Detect which cell encompasses the target text, then output its (X, Y) center coordinate. 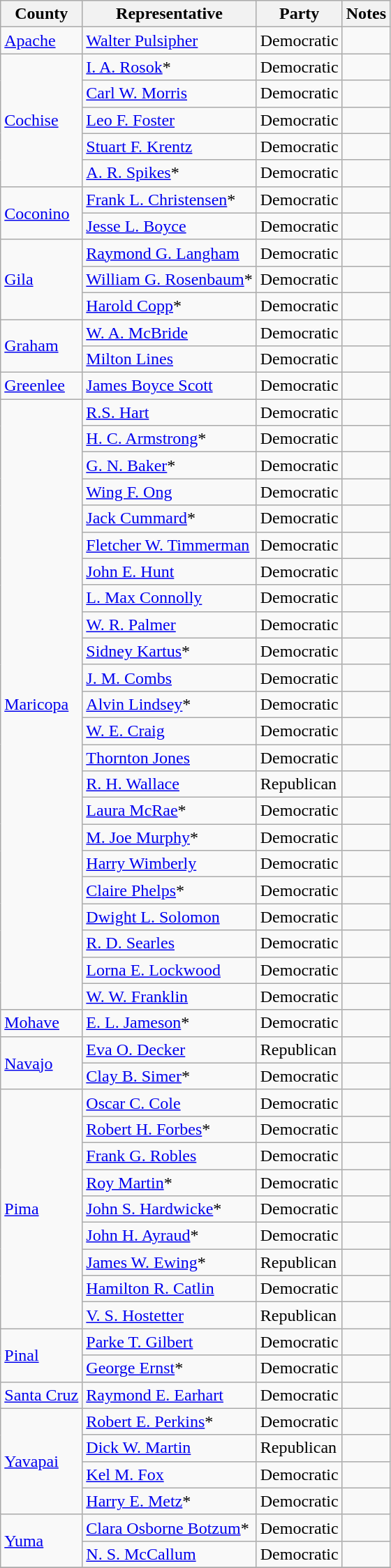
Yuma (42, 1541)
R. D. Searles (169, 943)
Clara Osborne Botzum* (169, 1528)
Pinal (42, 1355)
John H. Ayraud* (169, 1236)
Leo F. Foster (169, 120)
Eva O. Decker (169, 1050)
Mohave (42, 1023)
Thornton Jones (169, 757)
Gila (42, 279)
N. S. McCallum (169, 1554)
County (42, 14)
Wing F. Ong (169, 492)
E. L. Jameson* (169, 1023)
Hamilton R. Catlin (169, 1289)
R.S. Hart (169, 412)
John E. Hunt (169, 572)
Santa Cruz (42, 1395)
James Boyce Scott (169, 386)
Alvin Lindsey* (169, 704)
Harry Wimberly (169, 864)
Frank G. Robles (169, 1156)
Graham (42, 346)
Walter Pulsipher (169, 40)
Milton Lines (169, 359)
Apache (42, 40)
Greenlee (42, 386)
W. R. Palmer (169, 625)
Robert H. Forbes* (169, 1129)
William G. Rosenbaum* (169, 279)
Lorna E. Lockwood (169, 970)
W. E. Craig (169, 731)
Notes (366, 14)
Parke T. Gilbert (169, 1342)
Oscar C. Cole (169, 1103)
Navajo (42, 1063)
Jesse L. Boyce (169, 226)
I. A. Rosok* (169, 67)
James W. Ewing* (169, 1262)
Clay B. Simer* (169, 1076)
Dwight L. Solomon (169, 917)
Pima (42, 1209)
Fletcher W. Timmerman (169, 545)
Carl W. Morris (169, 94)
W. W. Franklin (169, 996)
Harold Copp* (169, 306)
H. C. Armstrong* (169, 439)
Roy Martin* (169, 1183)
Raymond G. Langham (169, 253)
M. Joe Murphy* (169, 837)
Representative (169, 14)
Kel M. Fox (169, 1474)
Frank L. Christensen* (169, 200)
Jack Cummard* (169, 518)
V. S. Hostetter (169, 1315)
Coconino (42, 213)
Maricopa (42, 705)
W. A. McBride (169, 333)
J. M. Combs (169, 678)
John S. Hardwicke* (169, 1209)
Laura McRae* (169, 811)
Sidney Kartus* (169, 651)
Yavapai (42, 1461)
Stuart F. Krentz (169, 147)
R. H. Wallace (169, 784)
Raymond E. Earhart (169, 1395)
Claire Phelps* (169, 890)
L. Max Connolly (169, 598)
Dick W. Martin (169, 1448)
George Ernst* (169, 1368)
G. N. Baker* (169, 465)
A. R. Spikes* (169, 173)
Cochise (42, 120)
Robert E. Perkins* (169, 1421)
Party (299, 14)
Harry E. Metz* (169, 1501)
